Pinpoint the cell where the given text exists, returning its [X, Y] midpoint coordinate. 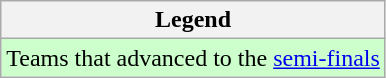
Legend [194, 20]
Teams that advanced to the semi-finals [194, 58]
